Determine the [X, Y] coordinate at the center of the cell enclosing the given text.  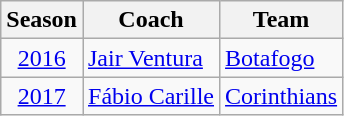
Coach [150, 20]
Jair Ventura [150, 58]
Corinthians [282, 96]
Season [42, 20]
Fábio Carille [150, 96]
Botafogo [282, 58]
2017 [42, 96]
Team [282, 20]
2016 [42, 58]
